Find where the given text appears and provide that cell's center as [X, Y] coordinate. 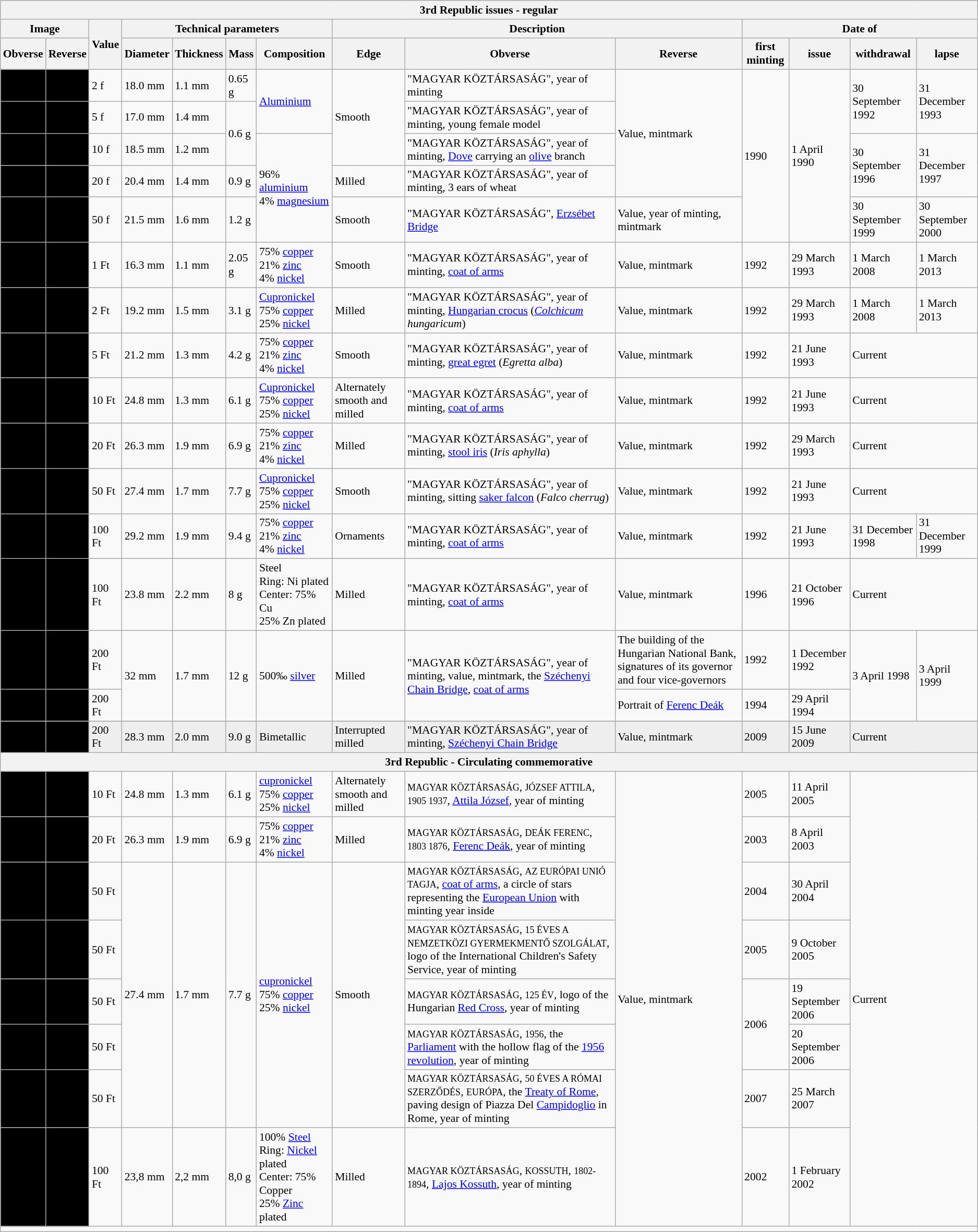
"MAGYAR KÖZTÁRSASÁG", year of minting, young female model [510, 118]
20 September 2006 [819, 1047]
2007 [765, 1098]
1994 [765, 705]
12 g [241, 676]
2.2 mm [199, 595]
32 mm [147, 676]
18.5 mm [147, 149]
"MAGYAR KÖZTÁRSASÁG", year of minting [510, 86]
2004 [765, 891]
MAGYAR KÖZTÁRSASÁG, JÓZSEF ATTILA, 1905 1937, Attila József, year of minting [510, 794]
30 April 2004 [819, 891]
The building of the Hungarian National Bank, signatures of its governor and four vice-governors [678, 660]
2 Ft [105, 310]
Bimetallic [294, 737]
lapse [947, 53]
8,0 g [241, 1177]
0.65 g [241, 86]
Thickness [199, 53]
21.2 mm [147, 356]
MAGYAR KÖZTÁRSASÁG, 50 ÉVES A RÓMAI SZERZŐDÉS, EURÓPA, the Treaty of Rome, paving design of Piazza Del Campidoglio in Rome, year of minting [510, 1098]
1 December 1992 [819, 660]
MAGYAR KÖZTÁRSASÁG, 15 ÉVES A NEMZETKÖZI GYERMEKMENTŐ SZOLGÁLAT, logo of the International Children's Safety Service, year of minting [510, 950]
"MAGYAR KÖZTÁRSASÁG", year of minting, Hungarian crocus (Colchicum hungaricum) [510, 310]
8 April 2003 [819, 839]
3 April 1998 [883, 676]
first minting [765, 53]
1990 [765, 157]
"MAGYAR KÖZTÁRSASÁG", year of minting, sitting saker falcon (Falco cherrug) [510, 492]
Date of [860, 29]
30 September 1999 [883, 220]
Image [45, 29]
"MAGYAR KÖZTÁRSASÁG", year of minting, Széchenyi Chain Bridge [510, 737]
31 December 1993 [947, 102]
3rd Republic - Circulating commemorative [489, 762]
4.2 g [241, 356]
1.2 g [241, 220]
MAGYAR KÖZTÁRSASÁG, 125 ÉV, logo of the Hungarian Red Cross, year of minting [510, 1002]
31 December 1999 [947, 536]
29.2 mm [147, 536]
2,2 mm [199, 1177]
Interrupted milled [368, 737]
issue [819, 53]
Diameter [147, 53]
MAGYAR KÖZTÁRSASÁG, DEÁK FERENC, 1803 1876, Ferenc Deák, year of minting [510, 839]
20 f [105, 182]
16.3 mm [147, 265]
MAGYAR KÖZTÁRSASÁG, KOSSUTH, 1802-1894, Lajos Kossuth, year of minting [510, 1177]
"MAGYAR KÖZTÁRSASÁG", year of minting, great egret (Egretta alba) [510, 356]
8 g [241, 595]
2003 [765, 839]
31 December 1997 [947, 165]
20.4 mm [147, 182]
19.2 mm [147, 310]
10 f [105, 149]
100% SteelRing: Nickel platedCenter: 75% Copper25% Zinc plated [294, 1177]
500‰ silver [294, 676]
2 f [105, 86]
21.5 mm [147, 220]
withdrawal [883, 53]
"MAGYAR KÖZTÁRSASÁG", year of minting, 3 ears of wheat [510, 182]
25 March 2007 [819, 1098]
1 Ft [105, 265]
Edge [368, 53]
9 October 2005 [819, 950]
1 April 1990 [819, 157]
28.3 mm [147, 737]
1996 [765, 595]
1.2 mm [199, 149]
MAGYAR KÖZTÁRSASÁG, 1956, the Parliament with the hollow flag of the 1956 revolution, year of minting [510, 1047]
Value [105, 45]
30 September 1996 [883, 165]
3.1 g [241, 310]
2006 [765, 1024]
5 f [105, 118]
"MAGYAR KÖZTÁRSASÁG", year of minting, value, mintmark, the Széchenyi Chain Bridge, coat of arms [510, 676]
Ornaments [368, 536]
Aluminium [294, 102]
MAGYAR KÖZTÁRSASÁG, AZ EURÓPAI UNIÓ TAGJA, coat of arms, a circle of stars representing the European Union with minting year inside [510, 891]
11 April 2005 [819, 794]
"MAGYAR KÖZTÁRSASÁG", year of minting, Dove carrying an olive branch [510, 149]
1.5 mm [199, 310]
96% aluminium4% magnesium [294, 188]
2002 [765, 1177]
18.0 mm [147, 86]
SteelRing: Ni platedCenter: 75% Cu25% Zn plated [294, 595]
2.05 g [241, 265]
1 February 2002 [819, 1177]
Description [537, 29]
3 April 1999 [947, 676]
23,8 mm [147, 1177]
23.8 mm [147, 595]
0.6 g [241, 134]
Technical parameters [227, 29]
1.6 mm [199, 220]
Value, year of minting, mintmark [678, 220]
0.9 g [241, 182]
19 September 2006 [819, 1002]
9.0 g [241, 737]
9.4 g [241, 536]
2.0 mm [199, 737]
5 Ft [105, 356]
Mass [241, 53]
"MAGYAR KÖZTÁRSASÁG", year of minting, stool iris (Iris aphylla) [510, 446]
3rd Republic issues - regular [489, 10]
17.0 mm [147, 118]
Composition [294, 53]
29 April 1994 [819, 705]
"MAGYAR KÖZTÁRSASÁG", Erzsébet Bridge [510, 220]
31 December 1998 [883, 536]
30 September 2000 [947, 220]
15 June 2009 [819, 737]
21 October 1996 [819, 595]
30 September 1992 [883, 102]
Portrait of Ferenc Deák [678, 705]
50 f [105, 220]
2009 [765, 737]
